Determine the (x, y) coordinate at the center of the cell enclosing the given text.  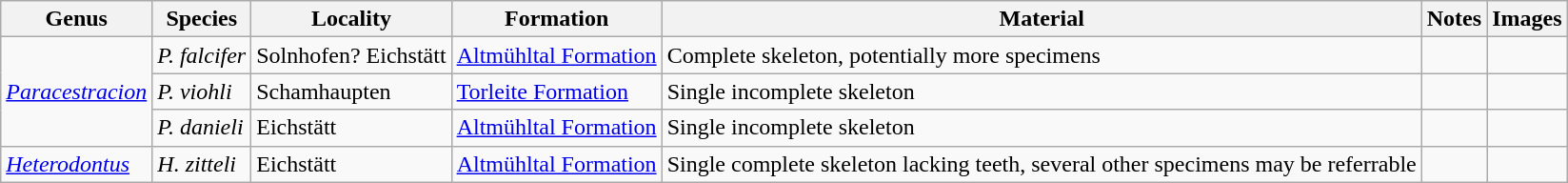
Heterodontus (76, 164)
Notes (1454, 19)
H. zitteli (202, 164)
Images (1527, 19)
Locality (351, 19)
Solnhofen? Eichstätt (351, 55)
P. falcifer (202, 55)
P. viohli (202, 91)
Complete skeleton, potentially more specimens (1042, 55)
Paracestracion (76, 91)
Species (202, 19)
Formation (556, 19)
Material (1042, 19)
Torleite Formation (556, 91)
P. danieli (202, 128)
Schamhaupten (351, 91)
Single complete skeleton lacking teeth, several other specimens may be referrable (1042, 164)
Genus (76, 19)
